Provide the (x, y) coordinate of the cell's center where the given text is located.  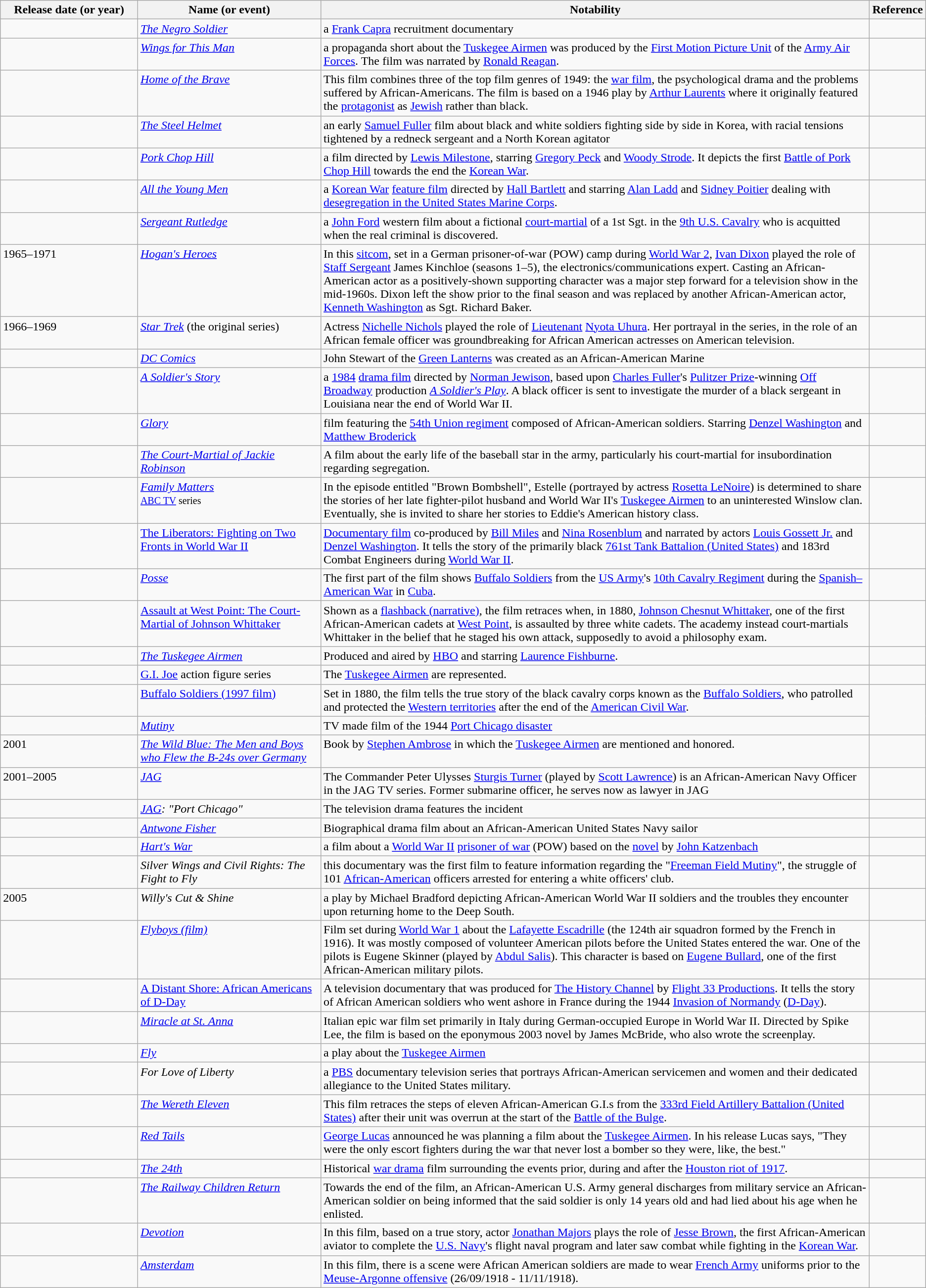
All the Young Men (229, 196)
The Court-Martial of Jackie Robinson (229, 462)
The Tuskegee Airmen are represented. (596, 675)
a play by Michael Bradford depicting African-American World War II soldiers and the troubles they encounter upon returning home to the Deep South. (596, 904)
Miracle at St. Anna (229, 1028)
A Soldier's Story (229, 390)
John Stewart of the Green Lanterns was created as an African-American Marine (596, 358)
Antwone Fisher (229, 828)
2001 (69, 751)
a film about a World War II prisoner of war (POW) based on the novel by John Katzenbach (596, 846)
The Negro Soldier (229, 29)
2001–2005 (69, 783)
Book by Stephen Ambrose in which the Tuskegee Airmen are mentioned and honored. (596, 751)
a play about the Tuskegee Airmen (596, 1053)
The Tuskegee Airmen (229, 656)
Wings for This Man (229, 54)
Mutiny (229, 726)
TV made film of the 1944 Port Chicago disaster (596, 726)
Red Tails (229, 1143)
Release date (or year) (69, 10)
Star Trek (the original series) (229, 332)
Pork Chop Hill (229, 164)
Notability (596, 10)
a PBS documentary television series that portrays African-American servicemen and women and their dedicated allegiance to the United States military. (596, 1078)
1965–1971 (69, 280)
DC Comics (229, 358)
2005 (69, 904)
Posse (229, 585)
The Steel Helmet (229, 132)
Glory (229, 429)
A Distant Shore: African Americans of D-Day (229, 995)
Reference (897, 10)
film featuring the 54th Union regiment composed of African-American soldiers. Starring Denzel Washington and Matthew Broderick (596, 429)
Name (or event) (229, 10)
Home of the Brave (229, 93)
For Love of Liberty (229, 1078)
The Railway Children Return (229, 1200)
The 24th (229, 1168)
The first part of the film shows Buffalo Soldiers from the US Army's 10th Cavalry Regiment during the Spanish–American War in Cuba. (596, 585)
Hogan's Heroes (229, 280)
Buffalo Soldiers (1997 film) (229, 700)
Willy's Cut & Shine (229, 904)
Assault at West Point: The Court-Martial of Johnson Whittaker (229, 624)
The Wereth Eleven (229, 1111)
JAG (229, 783)
Sergeant Rutledge (229, 229)
JAG: "Port Chicago" (229, 809)
Family Matters ABC TV series (229, 501)
Flyboys (film) (229, 950)
A film about the early life of the baseball star in the army, particularly his court-martial for insubordination regarding segregation. (596, 462)
a John Ford western film about a fictional court-martial of a 1st Sgt. in the 9th U.S. Cavalry who is acquitted when the real criminal is discovered. (596, 229)
Amsterdam (229, 1271)
Hart's War (229, 846)
Fly (229, 1053)
Historical war drama film surrounding the events prior, during and after the Houston riot of 1917. (596, 1168)
The Wild Blue: The Men and Boys who Flew the B-24s over Germany (229, 751)
The television drama features the incident (596, 809)
The Liberators: Fighting on Two Fronts in World War II (229, 546)
Silver Wings and Civil Rights: The Fight to Fly (229, 872)
G.I. Joe action figure series (229, 675)
a Frank Capra recruitment documentary (596, 29)
Devotion (229, 1240)
Produced and aired by HBO and starring Laurence Fishburne. (596, 656)
1966–1969 (69, 332)
Biographical drama film about an African-American United States Navy sailor (596, 828)
